Search for the cell housing the specified text and yield its [X, Y] center coordinate. 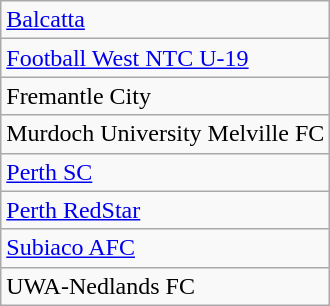
Murdoch University Melville FC [166, 134]
Fremantle City [166, 96]
Balcatta [166, 20]
UWA-Nedlands FC [166, 286]
Subiaco AFC [166, 248]
Perth SC [166, 172]
Football West NTC U-19 [166, 58]
Perth RedStar [166, 210]
